Determine the [X, Y] coordinate at the center of the cell enclosing the given text.  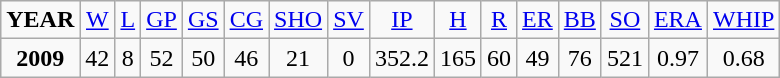
BB [580, 20]
CG [246, 20]
60 [498, 58]
2009 [40, 58]
L [128, 20]
521 [624, 58]
SV [349, 20]
8 [128, 58]
52 [162, 58]
0 [349, 58]
76 [580, 58]
GS [203, 20]
R [498, 20]
49 [538, 58]
W [98, 20]
IP [402, 20]
42 [98, 58]
ERA [678, 20]
352.2 [402, 58]
21 [298, 58]
SO [624, 20]
50 [203, 58]
ER [538, 20]
YEAR [40, 20]
0.68 [743, 58]
H [458, 20]
0.97 [678, 58]
SHO [298, 20]
46 [246, 58]
165 [458, 58]
WHIP [743, 20]
GP [162, 20]
